Capture the cell that displays the provided text and extract its [X, Y] central coordinate. 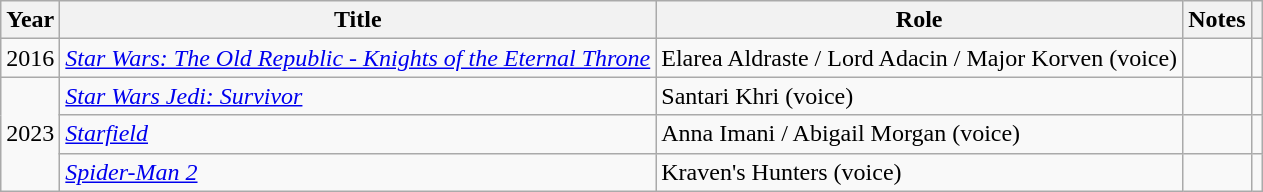
Santari Khri (voice) [920, 96]
Notes [1217, 20]
Role [920, 20]
Year [30, 20]
Title [358, 20]
Anna Imani / Abigail Morgan (voice) [920, 134]
Star Wars Jedi: Survivor [358, 96]
Spider-Man 2 [358, 172]
2023 [30, 134]
Star Wars: The Old Republic - Knights of the Eternal Throne [358, 58]
2016 [30, 58]
Elarea Aldraste / Lord Adacin / Major Korven (voice) [920, 58]
Starfield [358, 134]
Kraven's Hunters (voice) [920, 172]
